Find where the given text appears and provide that cell's center as [x, y] coordinate. 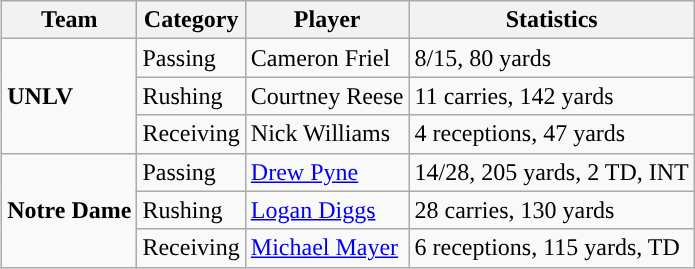
Nick Williams [327, 134]
Michael Mayer [327, 248]
28 carries, 130 yards [552, 210]
8/15, 80 yards [552, 58]
Logan Diggs [327, 210]
Statistics [552, 20]
Team [70, 20]
Courtney Reese [327, 96]
Category [191, 20]
6 receptions, 115 yards, TD [552, 248]
UNLV [70, 96]
Notre Dame [70, 210]
11 carries, 142 yards [552, 96]
Drew Pyne [327, 172]
14/28, 205 yards, 2 TD, INT [552, 172]
Player [327, 20]
Cameron Friel [327, 58]
4 receptions, 47 yards [552, 134]
